Locate the cell with the specified text and output its [x, y] center coordinate. 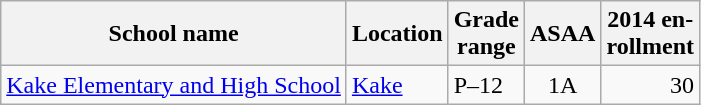
School name [174, 34]
Kake Elementary and High School [174, 85]
Graderange [486, 34]
P–12 [486, 85]
ASAA [563, 34]
1A [563, 85]
Location [397, 34]
30 [650, 85]
2014 en-rollment [650, 34]
Kake [397, 85]
